Identify which cell holds the provided text, then report its (x, y) central coordinate. 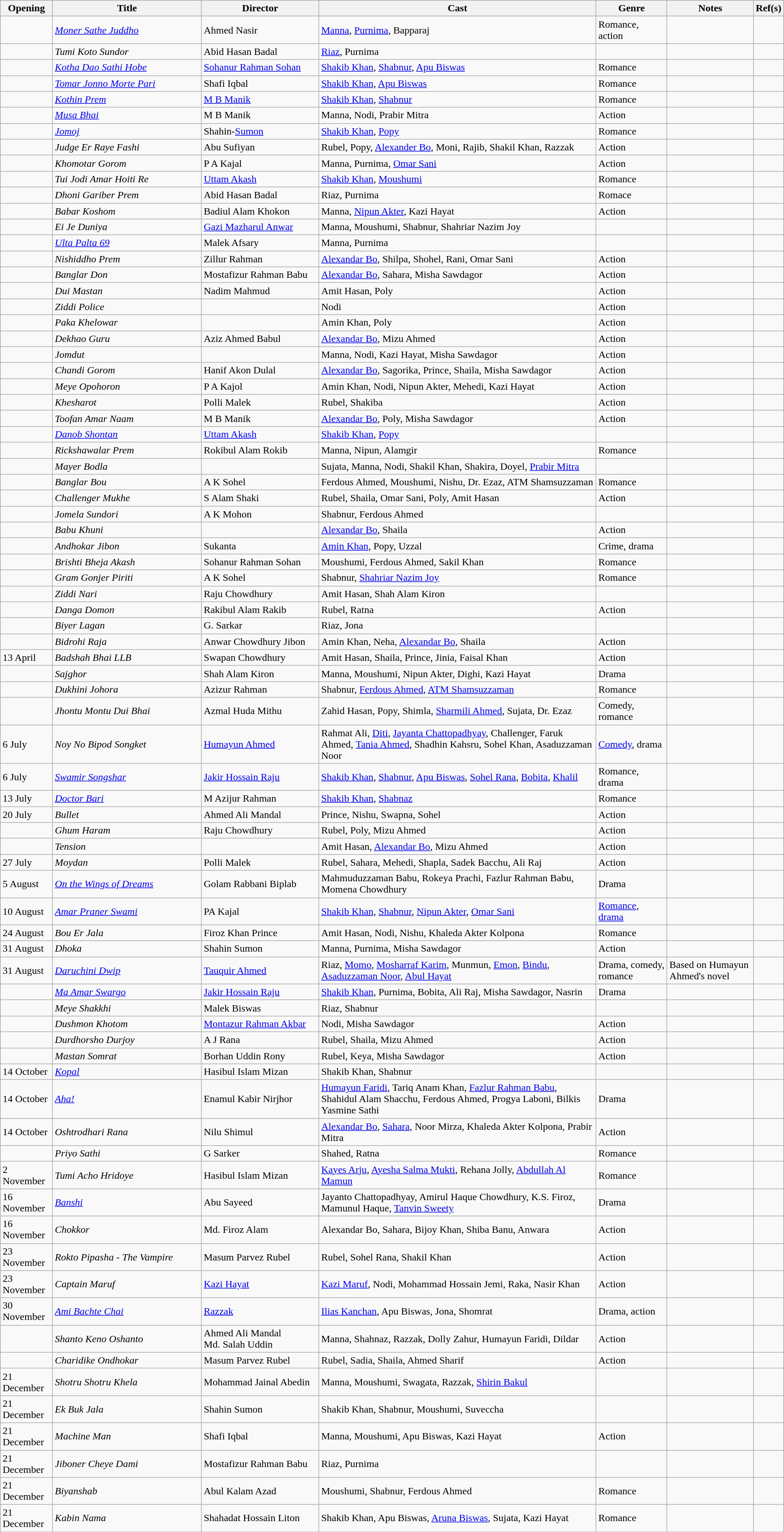
G Sarker (260, 1154)
Meye Shakkhi (126, 1008)
Mohammad Jainal Abedin (260, 1382)
Dui Mastan (126, 291)
Riaz, Shabnur (457, 1008)
Shahed, Ratna (457, 1154)
Babar Koshom (126, 211)
5 August (27, 884)
Manna, Nipun Akter, Kazi Hayat (457, 211)
Rickshawalar Prem (126, 450)
Moydan (126, 862)
Humayun Faridi, Tariq Anam Khan, Fazlur Rahman Babu, Shahidul Alam Shacchu, Ferdous Ahmed, Progya Laboni, Bilkis Yasmine Sathi (457, 1099)
Danga Domon (126, 610)
Rubel, Sadia, Shaila, Ahmed Sharif (457, 1360)
Shabnur, Ferdous Ahmed (457, 514)
Swapan Chowdhury (260, 657)
Shakib Khan, Shabnur, Apu Biswas, Sohel Rana, Bobita, Khalil (457, 777)
Babu Khuni (126, 530)
Alexandar Bo, Mizu Ahmed (457, 339)
Amin Khan, Popy, Uzzal (457, 546)
Ahmed Ali MandalMd. Salah Uddin (260, 1338)
Rahmat Ali, Diti, Jayanta Chattopadhyay, Challenger, Faruk Ahmed, Tania Ahmed, Shadhin Kahsru, Sohel Khan, Asaduzzaman Noor (457, 744)
Jayanto Chattopadhyay, Amirul Haque Chowdhury, K.S. Firoz, Mamunul Haque, Tanvin Sweety (457, 1203)
Alexandar Bo, Sahara, Bijoy Khan, Shiba Banu, Anwara (457, 1229)
Tumi Koto Sundor (126, 52)
Rubel, Sahara, Mehedi, Shapla, Sadek Bacchu, Ali Raj (457, 862)
Jiboner Cheye Dami (126, 1463)
M Azijur Rahman (260, 799)
Shahadat Hossain Liton (260, 1519)
Aziz Ahmed Babul (260, 339)
PA Kajal (260, 911)
Oshtrodhari Rana (126, 1132)
Shakib Khan, Shabnur, Nipun Akter, Omar Sani (457, 911)
Khomotar Gorom (126, 163)
Dushmon Khotom (126, 1024)
24 August (27, 933)
Nadim Mahmud (260, 291)
Tension (126, 846)
Bou Er Jala (126, 933)
Based on Humayun Ahmed's novel (710, 970)
Biyanshab (126, 1491)
Ferdous Ahmed, Moushumi, Nishu, Dr. Ezaz, ATM Shamsuzzaman (457, 482)
Amar Praner Swami (126, 911)
Shanto Keno Oshanto (126, 1338)
Borhan Uddin Rony (260, 1056)
Hanif Akon Dulal (260, 370)
Durdhorsho Durjoy (126, 1040)
Badiul Alam Khokon (260, 211)
Kayes Arju, Ayesha Salma Mukti, Rehana Jolly, Abdullah Al Mamun (457, 1175)
Swamir Songshar (126, 777)
Director (260, 8)
Bidrohi Raja (126, 642)
Tumi Acho Hridoye (126, 1175)
Manna, Purnima, Misha Sawdagor (457, 949)
Nilu Shimul (260, 1132)
Shahin-Sumon (260, 131)
Kazi Hayat (260, 1284)
Manna, Moushumi, Swagata, Razzak, Shirin Bakul (457, 1382)
Andhokar Jibon (126, 546)
Rokibul Alam Rokib (260, 450)
Banglar Bou (126, 482)
Ahmed Nasir (260, 30)
Ei Je Duniya (126, 227)
Brishti Bheja Akash (126, 562)
Rubel, Popy, Alexander Bo, Moni, Rajib, Shakil Khan, Razzak (457, 147)
G. Sarkar (260, 626)
Nishiddho Prem (126, 259)
Manna, Purnima (457, 243)
Ulta Palta 69 (126, 243)
Amit Hasan, Poly (457, 291)
Amin Khan, Nodi, Nipun Akter, Mehedi, Kazi Hayat (457, 386)
Ziddi Nari (126, 594)
Firoz Khan Prince (260, 933)
Drama, comedy, romance (632, 970)
Judge Er Raye Fashi (126, 147)
Rubel, Ratna (457, 610)
Manna, Nodi, Kazi Hayat, Misha Sawdagor (457, 355)
Moushumi, Shabnur, Ferdous Ahmed (457, 1491)
Daruchini Dwip (126, 970)
Kazi Maruf, Nodi, Mohammad Hossain Jemi, Raka, Nasir Khan (457, 1284)
Manna, Moushumi, Nipun Akter, Dighi, Kazi Hayat (457, 673)
Jomela Sundori (126, 514)
Musa Bhai (126, 115)
Ziddi Police (126, 307)
Jomdut (126, 355)
Meye Opohoron (126, 386)
Anwar Chowdhury Jibon (260, 642)
Alexandar Bo, Poly, Misha Sawdagor (457, 418)
Azizur Rahman (260, 689)
Romance, action (632, 30)
27 July (27, 862)
Amit Hasan, Alexandar Bo, Mizu Ahmed (457, 846)
Shakib Khan, Shabnaz (457, 799)
Rokto Pipasha - The Vampire (126, 1257)
Jomoj (126, 131)
Alexandar Bo, Sahara, Noor Mirza, Khaleda Akter Kolpona, Prabir Mitra (457, 1132)
Comedy, romance (632, 711)
Doctor Bari (126, 799)
Kopal (126, 1072)
Biyer Lagan (126, 626)
Prince, Nishu, Swapna, Sohel (457, 815)
Gram Gonjer Piriti (126, 578)
Genre (632, 8)
P A Kajal (260, 163)
Shakib Khan, Apu Biswas (457, 83)
Mahmuduzzaman Babu, Rokeya Prachi, Fazlur Rahman Babu, Momena Chowdhury (457, 884)
Drama, action (632, 1312)
Danob Shontan (126, 434)
Kotha Dao Sathi Hobe (126, 67)
Rubel, Shaila, Omar Sani, Poly, Amit Hasan (457, 498)
13 April (27, 657)
Tui Jodi Amar Hoiti Re (126, 179)
Ilias Kanchan, Apu Biswas, Jona, Shomrat (457, 1312)
2 November (27, 1175)
Bullet (126, 815)
Rubel, Shaila, Mizu Ahmed (457, 1040)
30 November (27, 1312)
Mastan Somrat (126, 1056)
Manna, Moushumi, Shabnur, Shahriar Nazim Joy (457, 227)
P A Kajol (260, 386)
Rakibul Alam Rakib (260, 610)
13 July (27, 799)
Comedy, drama (632, 744)
Charidike Ondhokar (126, 1360)
Zillur Rahman (260, 259)
Khesharot (126, 402)
Toofan Amar Naam (126, 418)
Manna, Shahnaz, Razzak, Dolly Zahur, Humayun Faridi, Dildar (457, 1338)
Dhoni Gariber Prem (126, 195)
A J Rana (260, 1040)
Sukanta (260, 546)
Kothin Prem (126, 99)
Ghum Haram (126, 831)
S Alam Shaki (260, 498)
Sajghor (126, 673)
20 July (27, 815)
Noy No Bipod Songket (126, 744)
Enamul Kabir Nirjhor (260, 1099)
Manna, Moushumi, Apu Biswas, Kazi Hayat (457, 1436)
Challenger Mukhe (126, 498)
Shabnur, Shahriar Nazim Joy (457, 578)
Banshi (126, 1203)
A K Mohon (260, 514)
Crime, drama (632, 546)
Abu Sufiyan (260, 147)
Riaz, Momo, Mosharraf Karim, Munmun, Emon, Bindu, Asaduzzaman Noor, Abul Hayat (457, 970)
Humayun Ahmed (260, 744)
Ma Amar Swargo (126, 992)
Manna, Purnima, Bapparaj (457, 30)
Chokkor (126, 1229)
Rubel, Keya, Misha Sawdagor (457, 1056)
Shah Alam Kiron (260, 673)
Mayer Bodla (126, 466)
Abu Sayeed (260, 1203)
Amit Hasan, Nodi, Nishu, Khaleda Akter Kolpona (457, 933)
Badshah Bhai LLB (126, 657)
Nodi (457, 307)
Manna, Purnima, Omar Sani (457, 163)
Priyo Sathi (126, 1154)
Chandi Gorom (126, 370)
Rubel, Poly, Mizu Ahmed (457, 831)
On the Wings of Dreams (126, 884)
Kabin Nama (126, 1519)
Opening (27, 8)
Tauquir Ahmed (260, 970)
Alexandar Bo, Shaila (457, 530)
Shakib Khan, Shabnur, Apu Biswas (457, 67)
Machine Man (126, 1436)
Sujata, Manna, Nodi, Shakil Khan, Shakira, Doyel, Prabir Mitra (457, 466)
Title (126, 8)
Shotru Shotru Khela (126, 1382)
Moushumi, Ferdous Ahmed, Sakil Khan (457, 562)
Paka Khelowar (126, 323)
Ref(s) (769, 8)
Montazur Rahman Akbar (260, 1024)
Abul Kalam Azad (260, 1491)
Dekhao Guru (126, 339)
Rubel, Sohel Rana, Shakil Khan (457, 1257)
Ek Buk Jala (126, 1409)
Shabnur, Ferdous Ahmed, ATM Shamsuzzaman (457, 689)
Rubel, Shakiba (457, 402)
Shakib Khan, Shabnur, Moushumi, Suveccha (457, 1409)
Ahmed Ali Mandal (260, 815)
Notes (710, 8)
Md. Firoz Alam (260, 1229)
Alexandar Bo, Sahara, Misha Sawdagor (457, 275)
Romace (632, 195)
Nodi, Misha Sawdagor (457, 1024)
Amin Khan, Poly (457, 323)
Captain Maruf (126, 1284)
Alexandar Bo, Shilpa, Shohel, Rani, Omar Sani (457, 259)
Gazi Mazharul Anwar (260, 227)
Tomar Jonno Morte Pari (126, 83)
Amit Hasan, Shah Alam Kiron (457, 594)
Riaz, Jona (457, 626)
Malek Afsary (260, 243)
Zahid Hasan, Popy, Shimla, Sharmili Ahmed, Sujata, Dr. Ezaz (457, 711)
Amin Khan, Neha, Alexandar Bo, Shaila (457, 642)
Ami Bachte Chai (126, 1312)
Jhontu Montu Dui Bhai (126, 711)
Amit Hasan, Shaila, Prince, Jinia, Faisal Khan (457, 657)
Aha! (126, 1099)
Shakib Khan, Purnima, Bobita, Ali Raj, Misha Sawdagor, Nasrin (457, 992)
Shakib Khan, Moushumi (457, 179)
Manna, Nodi, Prabir Mitra (457, 115)
Malek Biswas (260, 1008)
Shakib Khan, Apu Biswas, Aruna Biswas, Sujata, Kazi Hayat (457, 1519)
10 August (27, 911)
Azmal Huda Mithu (260, 711)
Manna, Nipun, Alamgir (457, 450)
Alexandar Bo, Sagorika, Prince, Shaila, Misha Sawdagor (457, 370)
Golam Rabbani Biplab (260, 884)
Moner Sathe Juddho (126, 30)
Dukhini Johora (126, 689)
Dhoka (126, 949)
Banglar Don (126, 275)
Cast (457, 8)
Razzak (260, 1312)
